Find where the given text appears and provide that cell's center as [x, y] coordinate. 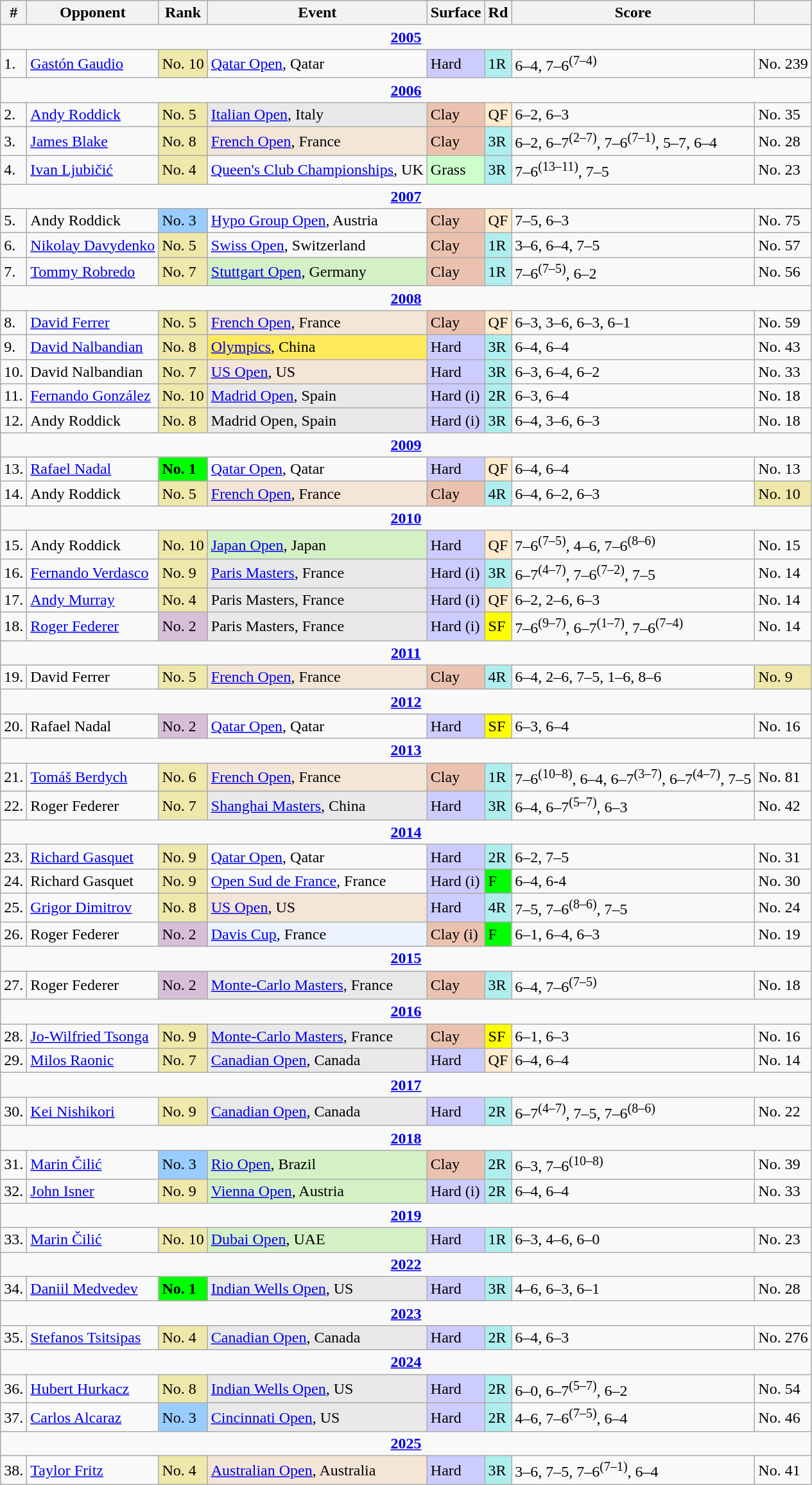
# [14, 13]
No. 56 [783, 272]
6–4, 6–7(5–7), 6–3 [633, 806]
Olympics, China [317, 347]
2012 [406, 702]
Andy Murray [92, 600]
Grass [456, 169]
No. 15 [783, 544]
Clay (i) [456, 934]
No. 30 [783, 881]
6–7(4–7), 7–6(7–2), 7–5 [633, 574]
Taylor Fritz [92, 1470]
Fernando González [92, 396]
Italian Open, Italy [317, 114]
6–2, 2–6, 6–3 [633, 600]
34. [14, 1289]
7–5, 6–3 [633, 221]
6–2, 6–7(2–7), 7–6(7–1), 5–7, 6–4 [633, 141]
No. 81 [783, 777]
7–6(7–5), 4–6, 7–6(8–6) [633, 544]
Tommy Robredo [92, 272]
Surface [456, 13]
2008 [406, 298]
2011 [406, 653]
2007 [406, 196]
8. [14, 322]
7–6(9–7), 6–7(1–7), 7–6(7–4) [633, 627]
Cincinnati Open, US [317, 1418]
15. [14, 544]
6–2, 7–5 [633, 856]
4–6, 7–6(7–5), 6–4 [633, 1418]
2019 [406, 1215]
6–0, 6–7(5–7), 6–2 [633, 1389]
7–6(13–11), 7–5 [633, 169]
23. [14, 856]
Event [317, 13]
No. 6 [183, 777]
37. [14, 1418]
3–6, 6–4, 7–5 [633, 245]
Shanghai Masters, China [317, 806]
2010 [406, 518]
2025 [406, 1444]
18. [14, 627]
13. [14, 469]
Gastón Gaudio [92, 64]
24. [14, 881]
No. 42 [783, 806]
2024 [406, 1362]
7–6(10–8), 6–4, 6–7(3–7), 6–7(4–7), 7–5 [633, 777]
2018 [406, 1138]
Rank [183, 13]
Milos Raonic [92, 1061]
2006 [406, 90]
33. [14, 1240]
No. 59 [783, 322]
2009 [406, 445]
6–4, 6-4 [633, 881]
Grigor Dimitrov [92, 908]
6–3, 7–6(10–8) [633, 1165]
38. [14, 1470]
Davis Cup, France [317, 934]
James Blake [92, 141]
No. 31 [783, 856]
John Isner [92, 1191]
6–7(4–7), 7–5, 7–6(8–6) [633, 1112]
6–4, 7–6(7–4) [633, 64]
Ivan Ljubičić [92, 169]
4. [14, 169]
Nikolay Davydenko [92, 245]
16. [14, 574]
Rd [498, 13]
Dubai Open, UAE [317, 1240]
Vienna Open, Austria [317, 1191]
No. 46 [783, 1418]
Japan Open, Japan [317, 544]
Stuttgart Open, Germany [317, 272]
6–3, 6–4, 6–2 [633, 372]
31. [14, 1165]
Rio Open, Brazil [317, 1165]
7–5, 7–6(8–6), 7–5 [633, 908]
6. [14, 245]
No. 75 [783, 221]
35. [14, 1337]
32. [14, 1191]
30. [14, 1112]
22. [14, 806]
Hubert Hurkacz [92, 1389]
5. [14, 221]
6–4, 6–3 [633, 1337]
Kei Nishikori [92, 1112]
2022 [406, 1264]
12. [14, 421]
No. 54 [783, 1389]
6–4, 6–2, 6–3 [633, 494]
2014 [406, 832]
No. 276 [783, 1337]
Swiss Open, Switzerland [317, 245]
Score [633, 13]
6–3, 4–6, 6–0 [633, 1240]
6–4, 2–6, 7–5, 1–6, 8–6 [633, 677]
2005 [406, 37]
20. [14, 726]
27. [14, 985]
11. [14, 396]
No. 39 [783, 1165]
26. [14, 934]
No. 35 [783, 114]
2023 [406, 1313]
7. [14, 272]
28. [14, 1036]
6–2, 6–3 [633, 114]
19. [14, 677]
36. [14, 1389]
7–6(7–5), 6–2 [633, 272]
2015 [406, 959]
Hypo Group Open, Austria [317, 221]
9. [14, 347]
2017 [406, 1085]
3–6, 7–5, 7–6(7–1), 6–4 [633, 1470]
Queen's Club Championships, UK [317, 169]
No. 13 [783, 469]
Opponent [92, 13]
No. 43 [783, 347]
17. [14, 600]
4–6, 6–3, 6–1 [633, 1289]
No. 239 [783, 64]
10. [14, 372]
6–4, 3–6, 6–3 [633, 421]
Stefanos Tsitsipas [92, 1337]
Carlos Alcaraz [92, 1418]
Open Sud de France, France [317, 881]
Australian Open, Australia [317, 1470]
No. 22 [783, 1112]
Fernando Verdasco [92, 574]
6–1, 6–3 [633, 1036]
2. [14, 114]
6–3, 3–6, 6–3, 6–1 [633, 322]
25. [14, 908]
No. 19 [783, 934]
29. [14, 1061]
No. 24 [783, 908]
Tomáš Berdych [92, 777]
Jo-Wilfried Tsonga [92, 1036]
6–4, 7–6(7–5) [633, 985]
6–1, 6–4, 6–3 [633, 934]
21. [14, 777]
Daniil Medvedev [92, 1289]
No. 57 [783, 245]
2013 [406, 751]
1. [14, 64]
14. [14, 494]
2016 [406, 1012]
3. [14, 141]
No. 41 [783, 1470]
